Detect which cell encompasses the target text, then output its (x, y) center coordinate. 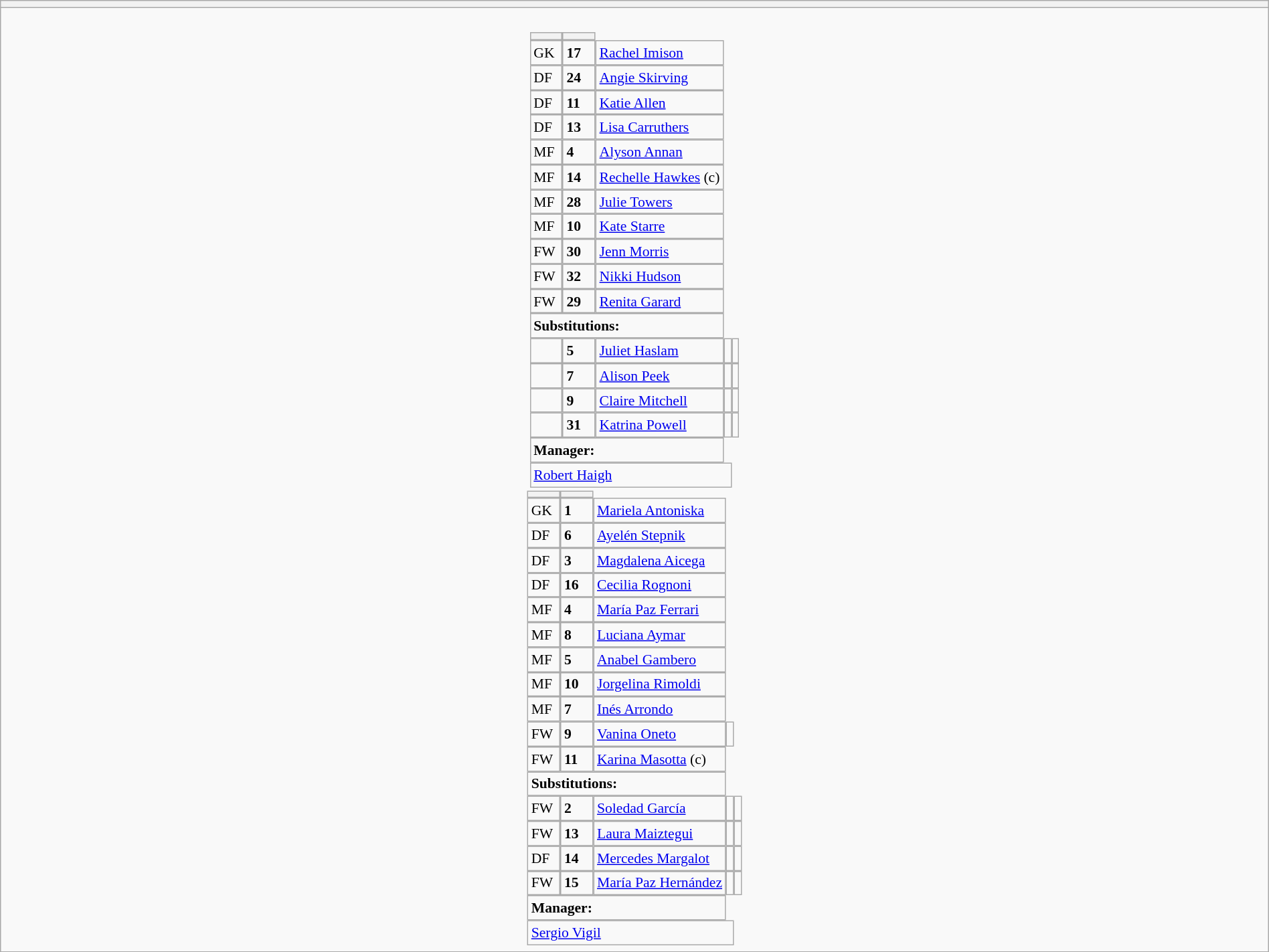
Jenn Morris (660, 252)
31 (580, 425)
30 (580, 252)
28 (580, 202)
16 (577, 585)
Renita Garard (660, 301)
Vanina Oneto (660, 735)
Inés Arrondo (660, 709)
17 (580, 52)
32 (580, 276)
Robert Haigh (630, 475)
Angie Skirving (660, 78)
Sergio Vigil (630, 933)
Jorgelina Rimoldi (660, 684)
Ayelén Stepnik (660, 535)
8 (577, 634)
24 (580, 78)
Cecilia Rognoni (660, 585)
Nikki Hudson (660, 276)
Claire Mitchell (660, 400)
Kate Starre (660, 226)
Luciana Aymar (660, 634)
Karina Masotta (c) (660, 759)
15 (577, 883)
Juliet Haslam (660, 351)
María Paz Ferrari (660, 610)
Lisa Carruthers (660, 127)
Soledad García (660, 808)
29 (580, 301)
2 (577, 808)
1 (577, 510)
Katie Allen (660, 103)
Rachel Imison (660, 52)
3 (577, 561)
Anabel Gambero (660, 660)
Laura Maiztegui (660, 834)
Magdalena Aicega (660, 561)
Mercedes Margalot (660, 858)
María Paz Hernández (660, 883)
6 (577, 535)
Alison Peek (660, 376)
Katrina Powell (660, 425)
Alyson Annan (660, 153)
Rechelle Hawkes (c) (660, 177)
Julie Towers (660, 202)
Mariela Antoniska (660, 510)
